Return the (X, Y) coordinate for the center point of the cell that contains the specified text.  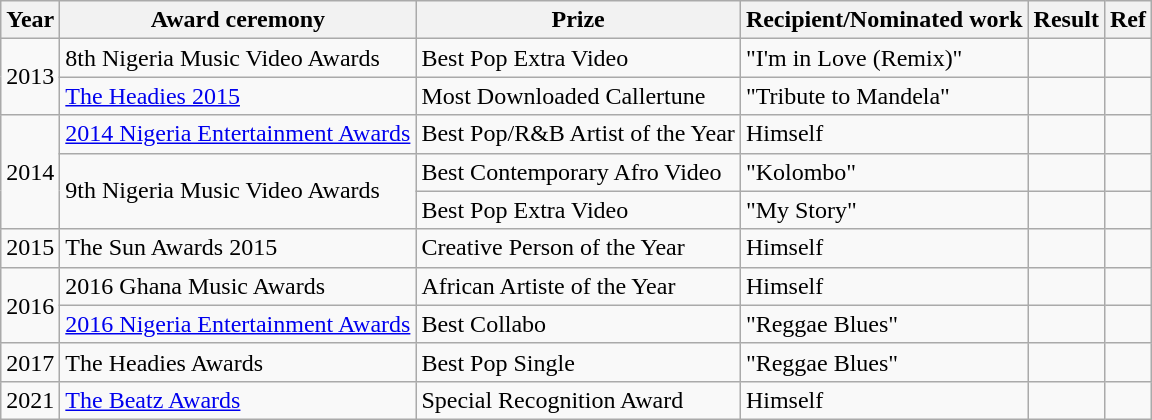
Award ceremony (238, 20)
2015 (30, 248)
2013 (30, 77)
African Artiste of the Year (578, 286)
Best Contemporary Afro Video (578, 172)
Creative Person of the Year (578, 248)
"My Story" (884, 210)
The Sun Awards 2015 (238, 248)
Prize (578, 20)
Best Pop/R&B Artist of the Year (578, 134)
2016 (30, 305)
"Tribute to Mandela" (884, 96)
2014 Nigeria Entertainment Awards (238, 134)
Ref (1128, 20)
The Headies 2015 (238, 96)
"Kolombo" (884, 172)
Best Pop Single (578, 362)
2021 (30, 400)
Special Recognition Award (578, 400)
"I'm in Love (Remix)" (884, 58)
Recipient/Nominated work (884, 20)
9th Nigeria Music Video Awards (238, 191)
Year (30, 20)
The Beatz Awards (238, 400)
2017 (30, 362)
8th Nigeria Music Video Awards (238, 58)
2016 Ghana Music Awards (238, 286)
Best Collabo (578, 324)
2016 Nigeria Entertainment Awards (238, 324)
Most Downloaded Callertune (578, 96)
Result (1066, 20)
The Headies Awards (238, 362)
2014 (30, 172)
